Output the (x, y) coordinate of the center of the cell containing the given text.  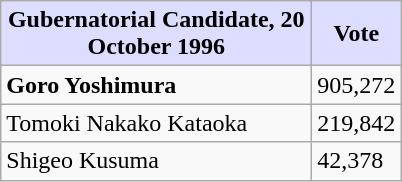
905,272 (356, 85)
Gubernatorial Candidate, 20 October 1996 (156, 34)
Shigeo Kusuma (156, 161)
42,378 (356, 161)
219,842 (356, 123)
Vote (356, 34)
Tomoki Nakako Kataoka (156, 123)
Goro Yoshimura (156, 85)
